Determine the (X, Y) coordinate at the center of the cell enclosing the given text.  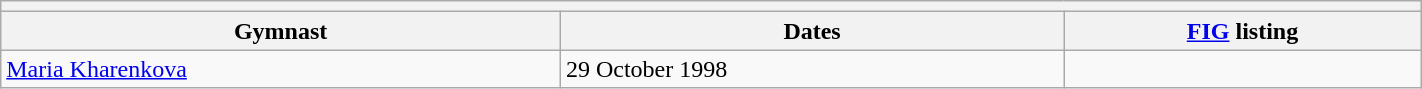
Gymnast (281, 31)
Maria Kharenkova (281, 69)
29 October 1998 (812, 69)
Dates (812, 31)
FIG listing (1243, 31)
